Identify which cell holds the provided text, then report its [X, Y] central coordinate. 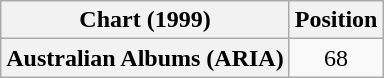
Australian Albums (ARIA) [145, 58]
Position [336, 20]
Chart (1999) [145, 20]
68 [336, 58]
